For the text-containing cell, return its midpoint in [X, Y] coordinate format. 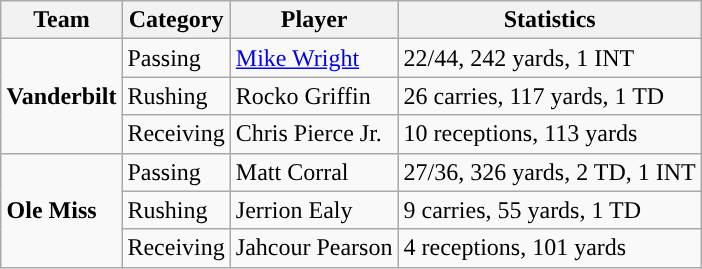
Matt Corral [314, 172]
Jerrion Ealy [314, 210]
Jahcour Pearson [314, 248]
9 carries, 55 yards, 1 TD [550, 210]
Vanderbilt [62, 96]
Ole Miss [62, 210]
Player [314, 20]
22/44, 242 yards, 1 INT [550, 58]
10 receptions, 113 yards [550, 134]
26 carries, 117 yards, 1 TD [550, 96]
Team [62, 20]
Statistics [550, 20]
Category [176, 20]
Rocko Griffin [314, 96]
4 receptions, 101 yards [550, 248]
Chris Pierce Jr. [314, 134]
Mike Wright [314, 58]
27/36, 326 yards, 2 TD, 1 INT [550, 172]
